Find where the given text appears and provide that cell's center as [x, y] coordinate. 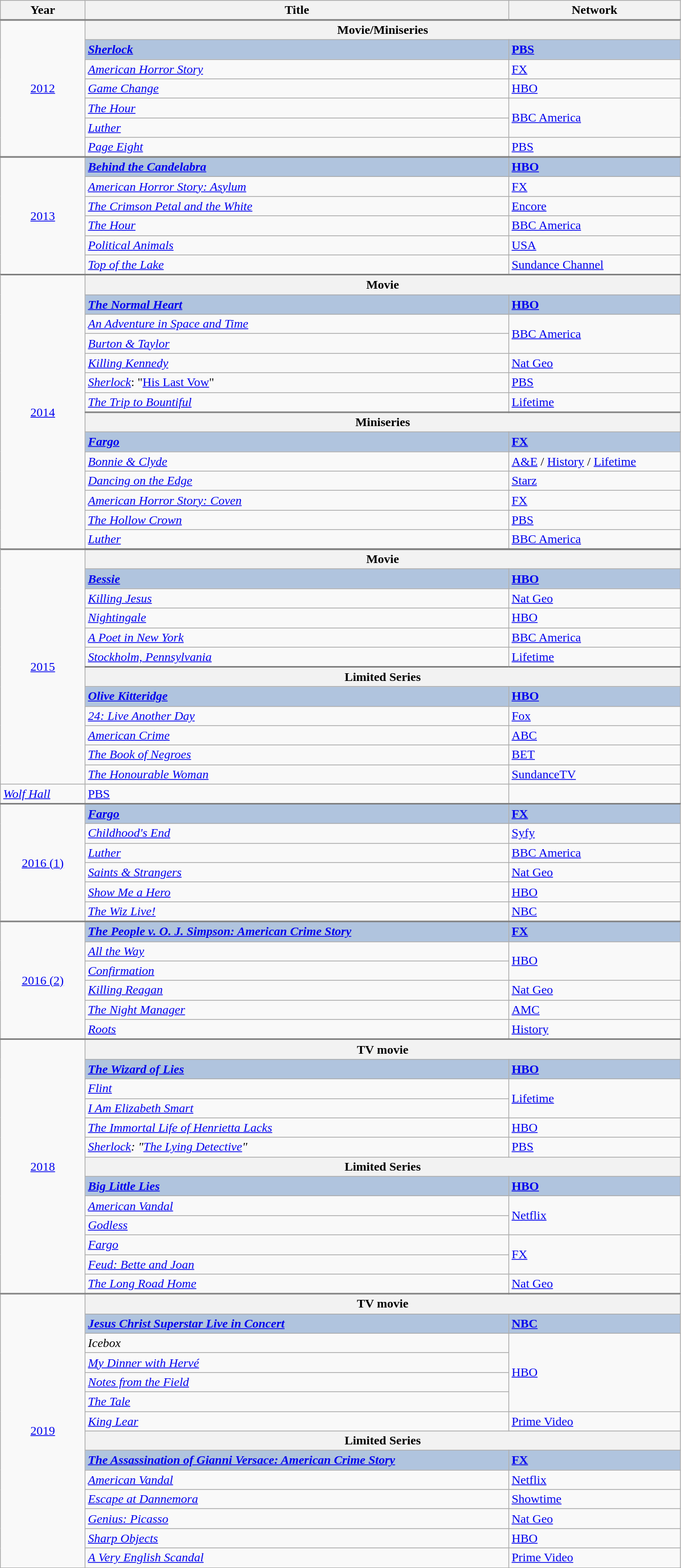
BET [594, 755]
The Tale [297, 1401]
I Am Elizabeth Smart [297, 1108]
American Horror Story [297, 69]
Roots [297, 1030]
2013 [43, 216]
2014 [43, 412]
The Book of Negroes [297, 755]
Bonnie & Clyde [297, 461]
Jesus Christ Superstar Live in Concert [297, 1323]
Showtime [594, 1499]
2012 [43, 88]
The Wiz Live! [297, 912]
A Very English Scandal [297, 1558]
A Poet in New York [297, 637]
The Long Road Home [297, 1284]
Godless [297, 1225]
Political Animals [297, 245]
The Immortal Life of Henrietta Lacks [297, 1128]
The Wizard of Lies [297, 1069]
American Crime [297, 735]
The Normal Heart [297, 305]
Network [594, 10]
Flint [297, 1089]
Game Change [297, 89]
Miniseries [383, 423]
King Lear [297, 1421]
All the Way [297, 951]
Feud: Bette and Joan [297, 1264]
History [594, 1030]
An Adventure in Space and Time [297, 324]
The Hollow Crown [297, 520]
Sherlock: "His Last Vow" [297, 383]
My Dinner with Hervé [297, 1362]
American Horror Story: Asylum [297, 187]
Nightingale [297, 618]
2016 (1) [43, 862]
SundanceTV [594, 774]
The Trip to Bountiful [297, 402]
A&E / History / Lifetime [594, 461]
Starz [594, 481]
Sundance Channel [594, 265]
Show Me a Hero [297, 892]
ABC [594, 735]
The Assassination of Gianni Versace: American Crime Story [297, 1460]
Page Eight [297, 147]
The Night Manager [297, 1010]
Notes from the Field [297, 1382]
Sherlock [297, 50]
Killing Reagan [297, 990]
Syfy [594, 833]
Escape at Dannemora [297, 1499]
Sherlock: "The Lying Detective" [297, 1147]
2018 [43, 1167]
AMC [594, 1010]
Bessie [297, 579]
The People v. O. J. Simpson: American Crime Story [297, 931]
2016 (2) [43, 980]
Fox [594, 716]
American Horror Story: Coven [297, 500]
Stockholm, Pennsylvania [297, 657]
Olive Kitteridge [297, 696]
Movie/Miniseries [383, 30]
Childhood's End [297, 833]
Title [297, 10]
Killing Jesus [297, 598]
The Honourable Woman [297, 774]
Big Little Lies [297, 1186]
Genius: Picasso [297, 1519]
Killing Kennedy [297, 363]
The Crimson Petal and the White [297, 206]
2015 [43, 667]
Sharp Objects [297, 1538]
Top of the Lake [297, 265]
Saints & Strangers [297, 872]
Icebox [297, 1343]
Wolf Hall [43, 794]
Dancing on the Edge [297, 481]
USA [594, 245]
Encore [594, 206]
Confirmation [297, 971]
Burton & Taylor [297, 344]
Year [43, 10]
24: Live Another Day [297, 716]
2019 [43, 1431]
Behind the Candelabra [297, 167]
